Return the [x, y] coordinate for the center point of the cell that contains the specified text.  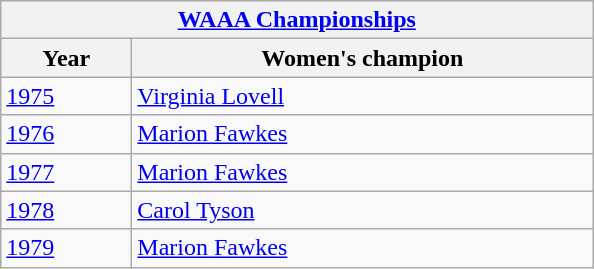
1979 [66, 248]
1976 [66, 134]
Year [66, 58]
Virginia Lovell [362, 96]
Women's champion [362, 58]
Carol Tyson [362, 210]
WAAA Championships [297, 20]
1977 [66, 172]
1978 [66, 210]
1975 [66, 96]
